Detect which cell encompasses the target text, then output its (X, Y) center coordinate. 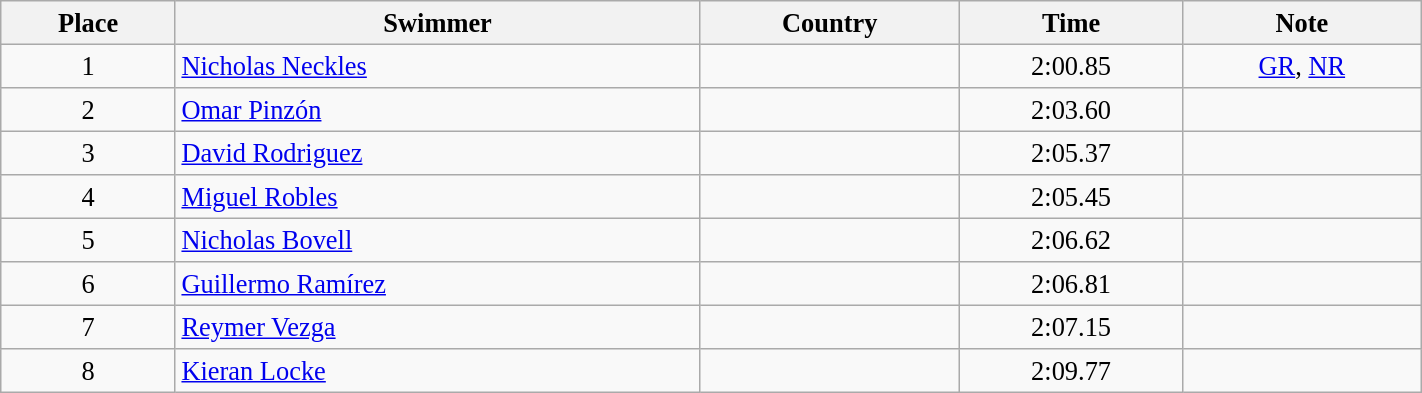
Nicholas Bovell (437, 240)
GR, NR (1302, 66)
2:07.15 (1072, 327)
3 (88, 153)
5 (88, 240)
2 (88, 109)
2:05.37 (1072, 153)
2:06.81 (1072, 284)
4 (88, 197)
Swimmer (437, 22)
Note (1302, 22)
David Rodriguez (437, 153)
Omar Pinzón (437, 109)
Time (1072, 22)
Nicholas Neckles (437, 66)
Guillermo Ramírez (437, 284)
2:03.60 (1072, 109)
7 (88, 327)
2:00.85 (1072, 66)
Miguel Robles (437, 197)
6 (88, 284)
8 (88, 371)
Reymer Vezga (437, 327)
2:05.45 (1072, 197)
1 (88, 66)
2:09.77 (1072, 371)
Kieran Locke (437, 371)
2:06.62 (1072, 240)
Place (88, 22)
Country (830, 22)
